From the cell containing the given text, extract its center point as (x, y) coordinate. 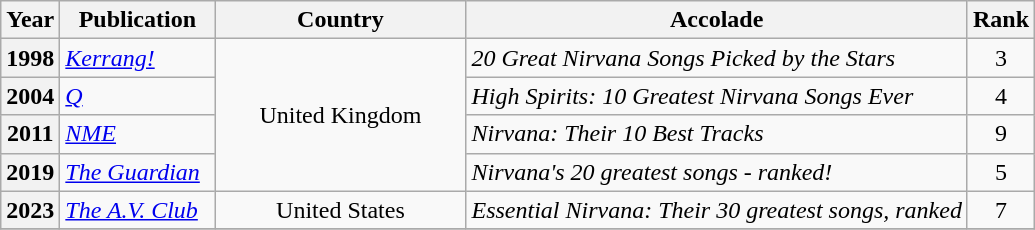
United Kingdom (340, 115)
Q (138, 96)
United States (340, 210)
2019 (30, 172)
Nirvana's 20 greatest songs - ranked! (716, 172)
Accolade (716, 20)
2023 (30, 210)
9 (1000, 134)
The A.V. Club (138, 210)
4 (1000, 96)
Country (340, 20)
7 (1000, 210)
5 (1000, 172)
1998 (30, 58)
2004 (30, 96)
Nirvana: Their 10 Best Tracks (716, 134)
3 (1000, 58)
Essential Nirvana: Their 30 greatest songs, ranked (716, 210)
Kerrang! (138, 58)
Publication (138, 20)
The Guardian (138, 172)
High Spirits: 10 Greatest Nirvana Songs Ever (716, 96)
Year (30, 20)
2011 (30, 134)
20 Great Nirvana Songs Picked by the Stars (716, 58)
Rank (1000, 20)
NME (138, 134)
